Return [x, y] of the center of cell containing provided text 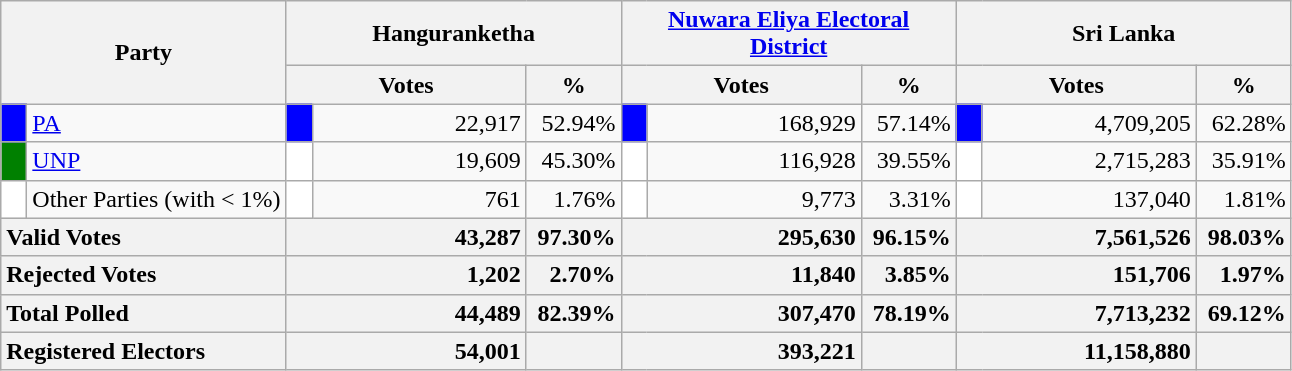
11,158,880 [1076, 351]
307,470 [741, 313]
Nuwara Eliya Electoral District [788, 34]
35.91% [1244, 161]
Other Parties (with < 1%) [156, 199]
54,001 [406, 351]
11,840 [741, 275]
4,709,205 [1089, 123]
62.28% [1244, 123]
22,917 [419, 123]
3.85% [908, 275]
1.97% [1244, 275]
UNP [156, 161]
761 [419, 199]
96.15% [908, 237]
45.30% [574, 161]
Total Polled [144, 313]
3.31% [908, 199]
1,202 [406, 275]
2,715,283 [1089, 161]
57.14% [908, 123]
19,609 [419, 161]
78.19% [908, 313]
1.81% [1244, 199]
Valid Votes [144, 237]
98.03% [1244, 237]
Rejected Votes [144, 275]
82.39% [574, 313]
PA [156, 123]
52.94% [574, 123]
9,773 [754, 199]
44,489 [406, 313]
39.55% [908, 161]
43,287 [406, 237]
116,928 [754, 161]
1.76% [574, 199]
7,561,526 [1076, 237]
2.70% [574, 275]
7,713,232 [1076, 313]
Sri Lanka [1124, 34]
137,040 [1089, 199]
Hanguranketha [454, 34]
Registered Electors [144, 351]
168,929 [754, 123]
69.12% [1244, 313]
393,221 [741, 351]
151,706 [1076, 275]
295,630 [741, 237]
Party [144, 52]
97.30% [574, 237]
